Extract the (x, y) coordinate from the center of the cell holding the provided text.  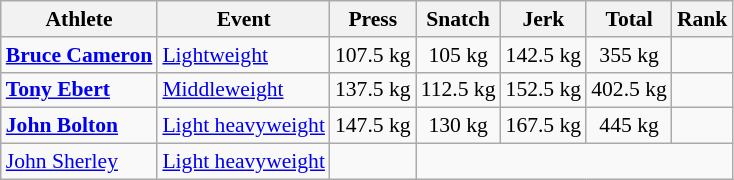
Total (629, 19)
137.5 kg (373, 90)
Athlete (80, 19)
402.5 kg (629, 90)
Rank (702, 19)
Bruce Cameron (80, 55)
Press (373, 19)
112.5 kg (458, 90)
130 kg (458, 126)
Event (244, 19)
Jerk (544, 19)
152.5 kg (544, 90)
167.5 kg (544, 126)
John Sherley (80, 162)
105 kg (458, 55)
Tony Ebert (80, 90)
Lightweight (244, 55)
147.5 kg (373, 126)
355 kg (629, 55)
142.5 kg (544, 55)
Middleweight (244, 90)
Snatch (458, 19)
John Bolton (80, 126)
445 kg (629, 126)
107.5 kg (373, 55)
